Output the [x, y] coordinate of the center of the cell containing the given text.  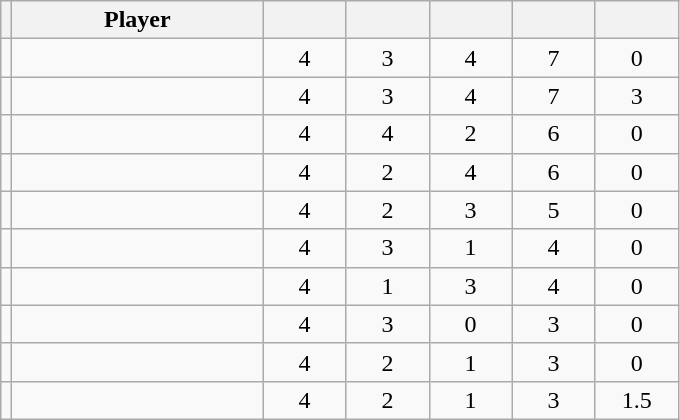
5 [554, 210]
1.5 [636, 400]
Player [138, 20]
